Search for the cell housing the specified text and yield its [x, y] center coordinate. 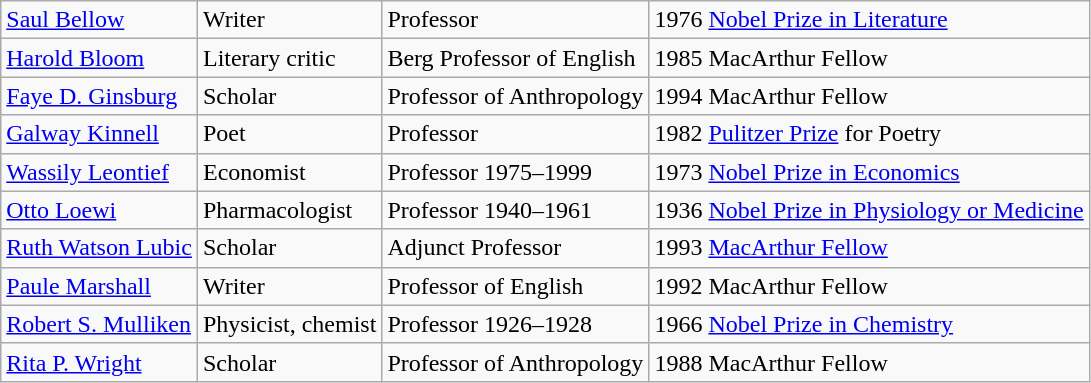
1973 Nobel Prize in Economics [869, 172]
Robert S. Mulliken [100, 324]
1993 MacArthur Fellow [869, 248]
Wassily Leontief [100, 172]
1985 MacArthur Fellow [869, 58]
Rita P. Wright [100, 362]
1994 MacArthur Fellow [869, 96]
Saul Bellow [100, 20]
Otto Loewi [100, 210]
Professor 1975–1999 [516, 172]
Literary critic [289, 58]
1988 MacArthur Fellow [869, 362]
Professor 1926–1928 [516, 324]
Adjunct Professor [516, 248]
Harold Bloom [100, 58]
Pharmacologist [289, 210]
Professor 1940–1961 [516, 210]
1966 Nobel Prize in Chemistry [869, 324]
Faye D. Ginsburg [100, 96]
Poet [289, 134]
Professor of English [516, 286]
Physicist, chemist [289, 324]
Ruth Watson Lubic [100, 248]
1976 Nobel Prize in Literature [869, 20]
1936 Nobel Prize in Physiology or Medicine [869, 210]
Galway Kinnell [100, 134]
Berg Professor of English [516, 58]
Paule Marshall [100, 286]
1982 Pulitzer Prize for Poetry [869, 134]
1992 MacArthur Fellow [869, 286]
Economist [289, 172]
